Provide the (x, y) coordinate of the cell's center where the given text is located.  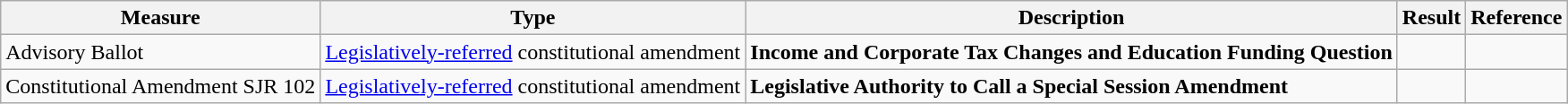
Advisory Ballot (161, 52)
Result (1431, 18)
Type (533, 18)
Description (1072, 18)
Income and Corporate Tax Changes and Education Funding Question (1072, 52)
Measure (161, 18)
Legislative Authority to Call a Special Session Amendment (1072, 86)
Reference (1516, 18)
Constitutional Amendment SJR 102 (161, 86)
